Capture the cell that displays the provided text and extract its (X, Y) central coordinate. 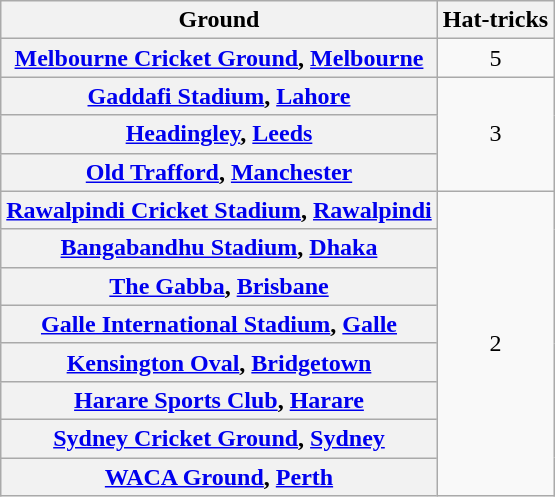
3 (495, 134)
WACA Ground, Perth (219, 477)
Gaddafi Stadium, Lahore (219, 96)
Old Trafford, Manchester (219, 172)
2 (495, 343)
The Gabba, Brisbane (219, 286)
Rawalpindi Cricket Stadium, Rawalpindi (219, 210)
Hat-tricks (495, 20)
Headingley, Leeds (219, 134)
5 (495, 58)
Kensington Oval, Bridgetown (219, 362)
Melbourne Cricket Ground, Melbourne (219, 58)
Galle International Stadium, Galle (219, 324)
Sydney Cricket Ground, Sydney (219, 438)
Bangabandhu Stadium, Dhaka (219, 248)
Ground (219, 20)
Harare Sports Club, Harare (219, 400)
